Capture the cell that displays the provided text and extract its (x, y) central coordinate. 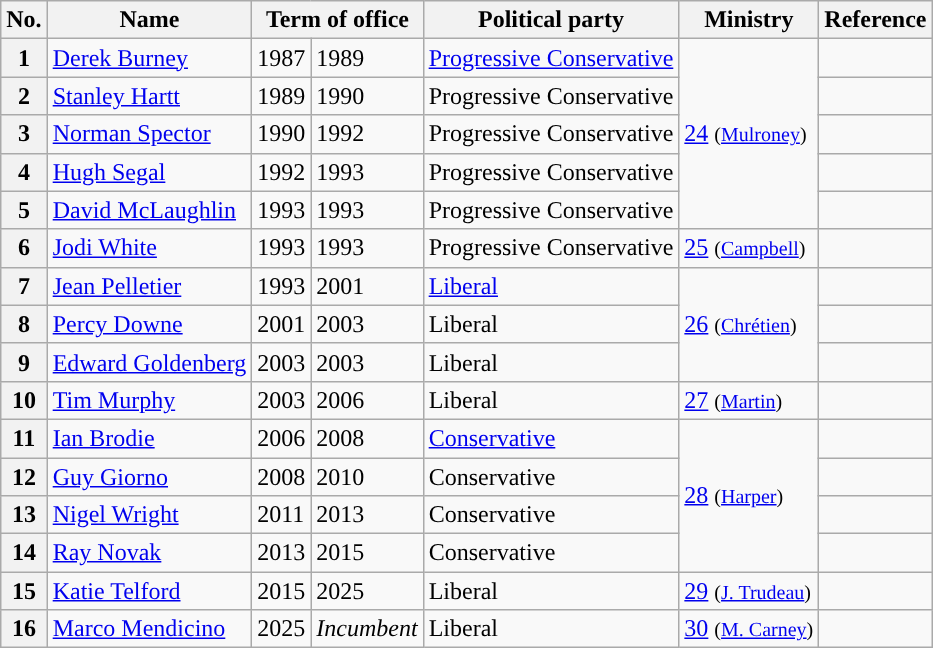
Jean Pelletier (150, 286)
2011 (282, 515)
Incumbent (367, 629)
Stanley Hartt (150, 96)
Katie Telford (150, 591)
Nigel Wright (150, 515)
Marco Mendicino (150, 629)
Derek Burney (150, 58)
28 (Harper) (749, 495)
26 (Chrétien) (749, 324)
27 (Martin) (749, 400)
12 (24, 477)
13 (24, 515)
10 (24, 400)
7 (24, 286)
3 (24, 134)
11 (24, 438)
25 (Campbell) (749, 248)
Hugh Segal (150, 172)
1987 (282, 58)
Reference (876, 20)
1 (24, 58)
15 (24, 591)
Percy Downe (150, 324)
Political party (551, 20)
4 (24, 172)
Norman Spector (150, 134)
2010 (367, 477)
Ray Novak (150, 553)
Ian Brodie (150, 438)
29 (J. Trudeau) (749, 591)
24 (Mulroney) (749, 134)
Tim Murphy (150, 400)
Name (150, 20)
Guy Giorno (150, 477)
Term of office (338, 20)
5 (24, 210)
8 (24, 324)
9 (24, 362)
Jodi White (150, 248)
Edward Goldenberg (150, 362)
2 (24, 96)
14 (24, 553)
16 (24, 629)
30 (M. Carney) (749, 629)
David McLaughlin (150, 210)
6 (24, 248)
Ministry (749, 20)
No. (24, 20)
